Locate the cell with the specified text and output its [x, y] center coordinate. 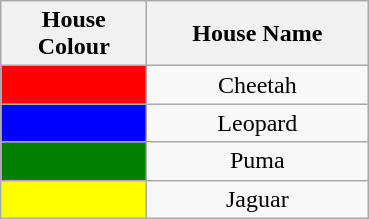
Puma [258, 161]
House Name [258, 34]
Jaguar [258, 199]
Cheetah [258, 85]
House Colour [74, 34]
Leopard [258, 123]
